Scan for the cell matching the given text and deliver its [X, Y] coordinate at center. 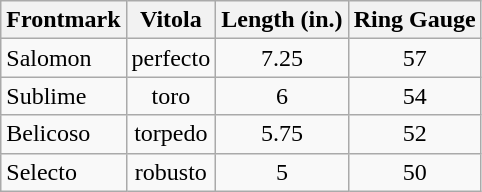
perfecto [171, 58]
toro [171, 96]
Belicoso [64, 134]
Sublime [64, 96]
torpedo [171, 134]
Vitola [171, 20]
5 [282, 172]
Ring Gauge [414, 20]
50 [414, 172]
7.25 [282, 58]
54 [414, 96]
robusto [171, 172]
6 [282, 96]
5.75 [282, 134]
Salomon [64, 58]
57 [414, 58]
Length (in.) [282, 20]
Selecto [64, 172]
52 [414, 134]
Frontmark [64, 20]
